Output the (x, y) coordinate of the center of the cell containing the given text.  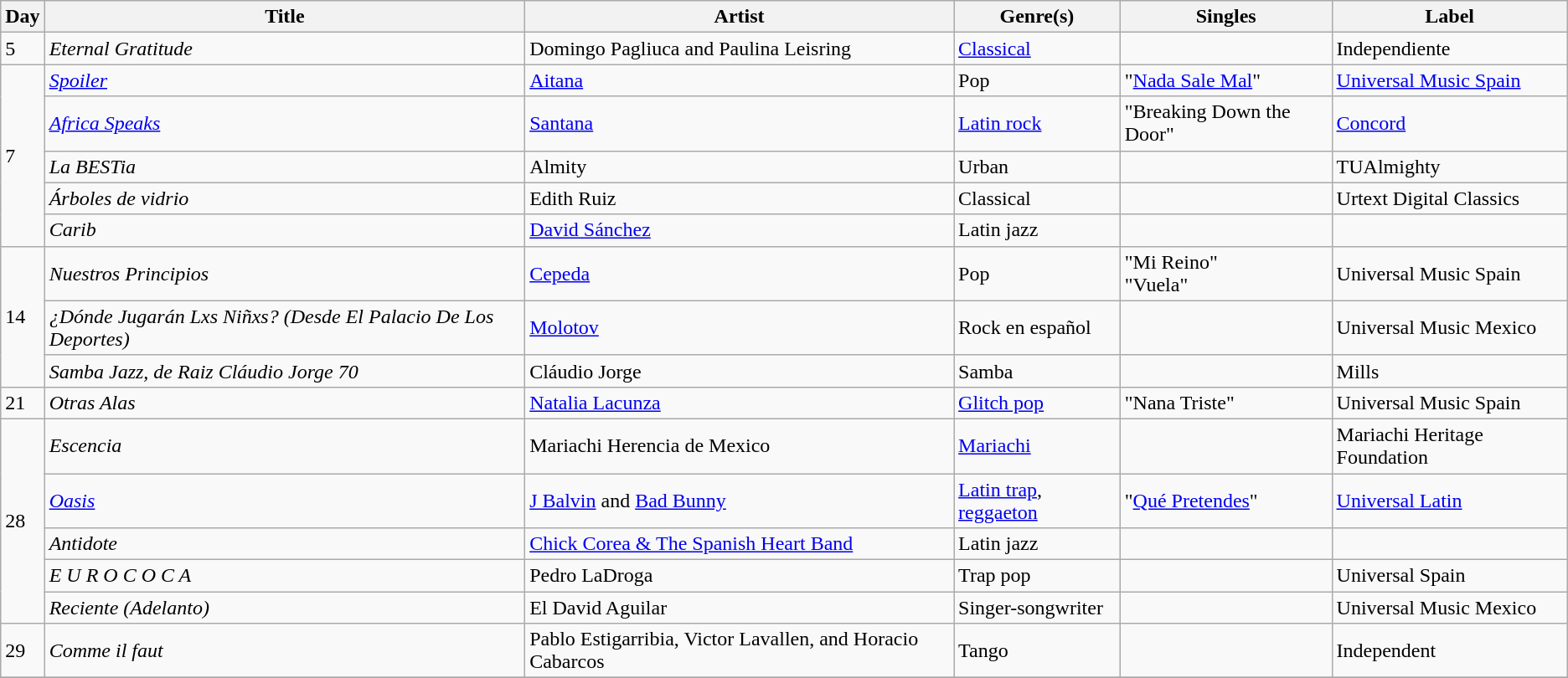
Label (1449, 17)
Independent (1449, 651)
"Nana Triste" (1226, 403)
Trap pop (1037, 576)
Genre(s) (1037, 17)
Otras Alas (285, 403)
Cláudio Jorge (740, 371)
Antidote (285, 544)
TUAlmighty (1449, 167)
Universal Latin (1449, 501)
Molotov (740, 328)
Singer-songwriter (1037, 608)
Concord (1449, 124)
Cepeda (740, 273)
El David Aguilar (740, 608)
Edith Ruiz (740, 198)
Comme il faut (285, 651)
Pedro LaDroga (740, 576)
Samba Jazz, de Raiz Cláudio Jorge 70 (285, 371)
Independiente (1449, 49)
Mills (1449, 371)
Glitch pop (1037, 403)
Latin rock (1037, 124)
Escencia (285, 445)
Artist (740, 17)
¿Dónde Jugarán Lxs Niñxs? (Desde El Palacio De Los Deportes) (285, 328)
Title (285, 17)
Africa Speaks (285, 124)
Samba (1037, 371)
Santana (740, 124)
Eternal Gratitude (285, 49)
"Qué Pretendes" (1226, 501)
David Sánchez (740, 230)
La BESTia (285, 167)
Mariachi (1037, 445)
Reciente (Adelanto) (285, 608)
Oasis (285, 501)
Rock en español (1037, 328)
"Nada Sale Mal" (1226, 80)
21 (23, 403)
Chick Corea & The Spanish Heart Band (740, 544)
Domingo Pagliuca and Paulina Leisring (740, 49)
J Balvin and Bad Bunny (740, 501)
Carib (285, 230)
Urban (1037, 167)
5 (23, 49)
29 (23, 651)
Pablo Estigarribia, Victor Lavallen, and Horacio Cabarcos (740, 651)
Almity (740, 167)
Tango (1037, 651)
Universal Spain (1449, 576)
"Breaking Down the Door" (1226, 124)
Day (23, 17)
Árboles de vidrio (285, 198)
28 (23, 521)
"Mi Reino""Vuela" (1226, 273)
Nuestros Principios (285, 273)
Latin trap, reggaeton (1037, 501)
Mariachi Herencia de Mexico (740, 445)
Spoiler (285, 80)
Natalia Lacunza (740, 403)
7 (23, 156)
Urtext Digital Classics (1449, 198)
14 (23, 316)
Singles (1226, 17)
E U R O C O C A (285, 576)
Mariachi Heritage Foundation (1449, 445)
Aitana (740, 80)
